Detect which cell encompasses the target text, then output its (x, y) center coordinate. 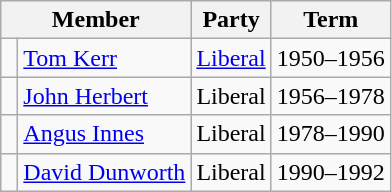
1978–1990 (330, 134)
1990–1992 (330, 172)
Term (330, 20)
Angus Innes (104, 134)
1950–1956 (330, 58)
1956–1978 (330, 96)
Tom Kerr (104, 58)
Party (231, 20)
John Herbert (104, 96)
David Dunworth (104, 172)
Member (96, 20)
